For the text-containing cell, return its midpoint in (X, Y) coordinate format. 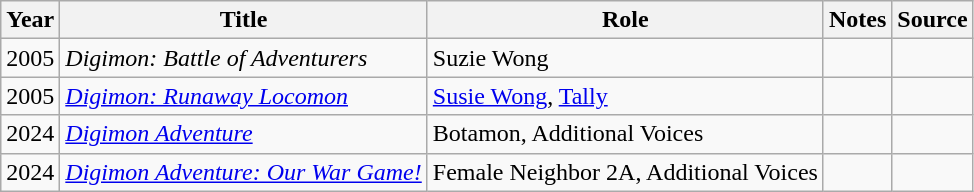
Digimon: Battle of Adventurers (244, 58)
Year (30, 20)
Susie Wong, Tally (625, 96)
Digimon: Runaway Locomon (244, 96)
Notes (857, 20)
Role (625, 20)
Digimon Adventure (244, 134)
Digimon Adventure: Our War Game! (244, 172)
Suzie Wong (625, 58)
Title (244, 20)
Female Neighbor 2A, Additional Voices (625, 172)
Source (932, 20)
Botamon, Additional Voices (625, 134)
